Return [x, y] of the center of cell containing provided text 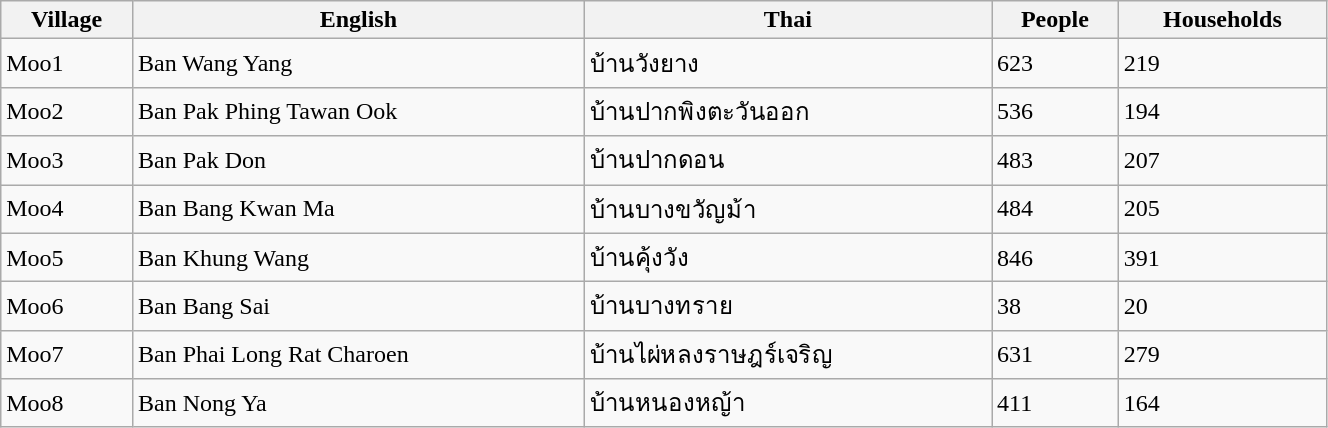
484 [1056, 208]
Ban Bang Sai [358, 306]
บ้านปากดอน [788, 160]
Ban Phai Long Rat Charoen [358, 354]
38 [1056, 306]
411 [1056, 404]
บ้านวังยาง [788, 64]
164 [1222, 404]
Ban Pak Phing Tawan Ook [358, 112]
Moo4 [67, 208]
Village [67, 20]
Households [1222, 20]
English [358, 20]
Moo1 [67, 64]
846 [1056, 258]
บ้านปากพิงตะวันออก [788, 112]
Moo3 [67, 160]
Thai [788, 20]
194 [1222, 112]
Ban Bang Kwan Ma [358, 208]
บ้านคุ้งวัง [788, 258]
219 [1222, 64]
391 [1222, 258]
20 [1222, 306]
536 [1056, 112]
Moo8 [67, 404]
483 [1056, 160]
Ban Khung Wang [358, 258]
Moo7 [67, 354]
207 [1222, 160]
บ้านบางทราย [788, 306]
บ้านหนองหญ้า [788, 404]
Moo5 [67, 258]
บ้านไผ่หลงราษฎร์เจริญ [788, 354]
Moo2 [67, 112]
631 [1056, 354]
205 [1222, 208]
Ban Nong Ya [358, 404]
People [1056, 20]
623 [1056, 64]
บ้านบางขวัญม้า [788, 208]
279 [1222, 354]
Moo6 [67, 306]
Ban Pak Don [358, 160]
Ban Wang Yang [358, 64]
